For the text-containing cell, return its midpoint in (X, Y) coordinate format. 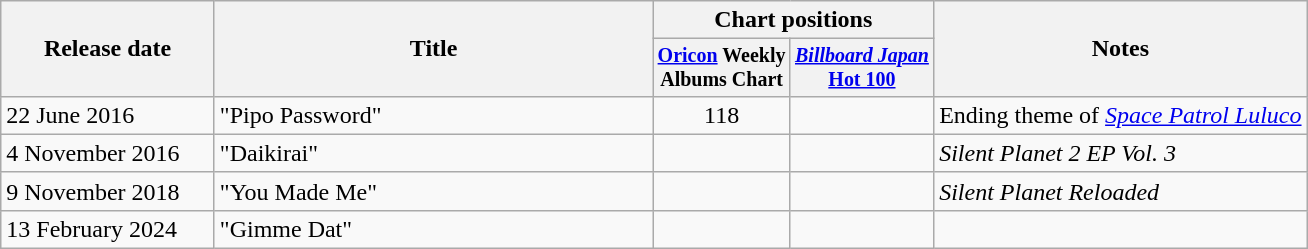
"Gimme Dat" (434, 229)
13 February 2024 (108, 229)
Silent Planet 2 EP Vol. 3 (1120, 153)
"You Made Me" (434, 191)
Release date (108, 49)
Title (434, 49)
"Daikirai" (434, 153)
9 November 2018 (108, 191)
4 November 2016 (108, 153)
Notes (1120, 49)
Silent Planet Reloaded (1120, 191)
Billboard JapanHot 100 (862, 68)
Oricon WeeklyAlbums Chart (722, 68)
22 June 2016 (108, 115)
"Pipo Password" (434, 115)
Chart positions (794, 20)
118 (722, 115)
Ending theme of Space Patrol Luluco (1120, 115)
